Determine the (X, Y) coordinate at the center of the cell enclosing the given text.  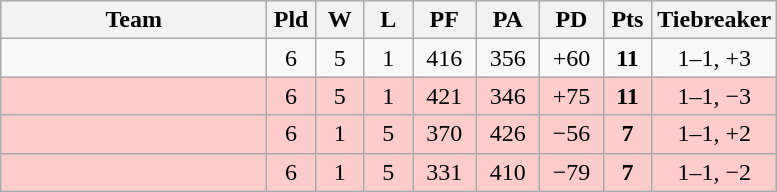
331 (444, 172)
416 (444, 58)
W (340, 20)
PF (444, 20)
Pts (628, 20)
Pld (292, 20)
426 (508, 134)
+75 (572, 96)
+60 (572, 58)
1–1, −3 (714, 96)
370 (444, 134)
−79 (572, 172)
Team (134, 20)
346 (508, 96)
−56 (572, 134)
1–1, +2 (714, 134)
PA (508, 20)
356 (508, 58)
1–1, −2 (714, 172)
421 (444, 96)
1–1, +3 (714, 58)
410 (508, 172)
L (388, 20)
PD (572, 20)
Tiebreaker (714, 20)
